Scan for the cell matching the given text and deliver its (x, y) coordinate at center. 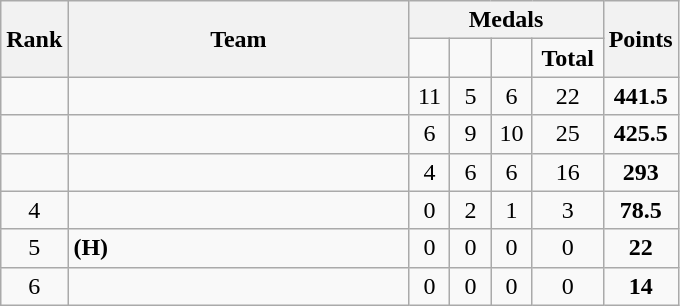
293 (640, 172)
14 (640, 286)
Medals (506, 20)
441.5 (640, 96)
Points (640, 39)
16 (568, 172)
2 (470, 210)
25 (568, 134)
78.5 (640, 210)
11 (430, 96)
10 (512, 134)
1 (512, 210)
(H) (238, 248)
Team (238, 39)
9 (470, 134)
Rank (34, 39)
425.5 (640, 134)
3 (568, 210)
Total (568, 58)
